From the cell containing the given text, extract its center point as [X, Y] coordinate. 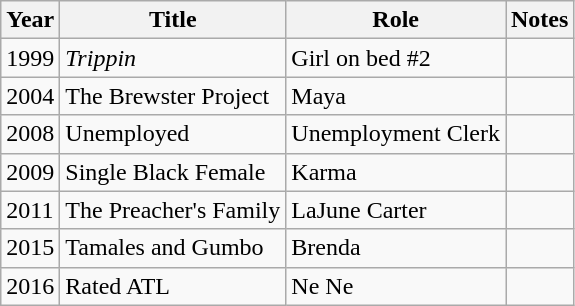
Maya [396, 96]
Rated ATL [173, 286]
Title [173, 20]
Notes [540, 20]
2016 [30, 286]
LaJune Carter [396, 210]
Girl on bed #2 [396, 58]
2011 [30, 210]
Trippin [173, 58]
The Preacher's Family [173, 210]
Unemployed [173, 134]
Brenda [396, 248]
1999 [30, 58]
Unemployment Clerk [396, 134]
Single Black Female [173, 172]
Year [30, 20]
Tamales and Gumbo [173, 248]
2008 [30, 134]
The Brewster Project [173, 96]
Karma [396, 172]
2015 [30, 248]
Role [396, 20]
2004 [30, 96]
Ne Ne [396, 286]
2009 [30, 172]
